Scan for the cell matching the given text and deliver its (X, Y) coordinate at center. 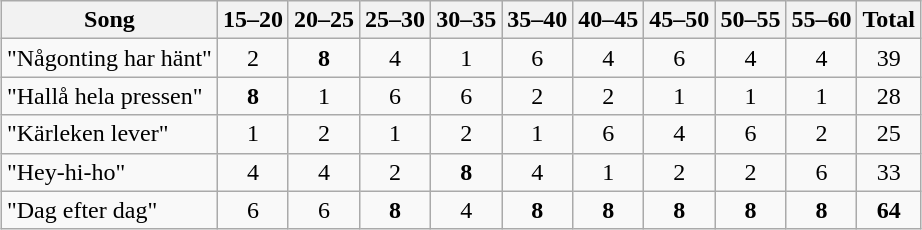
"Kärleken lever" (109, 134)
64 (889, 210)
20–25 (324, 20)
25 (889, 134)
Song (109, 20)
35–40 (538, 20)
30–35 (466, 20)
Total (889, 20)
40–45 (608, 20)
15–20 (252, 20)
"Hallå hela pressen" (109, 96)
33 (889, 172)
50–55 (750, 20)
"Någonting har hänt" (109, 58)
25–30 (396, 20)
28 (889, 96)
55–60 (822, 20)
"Hey-hi-ho" (109, 172)
"Dag efter dag" (109, 210)
45–50 (680, 20)
39 (889, 58)
